Extract the [X, Y] coordinate from the center of the cell holding the provided text.  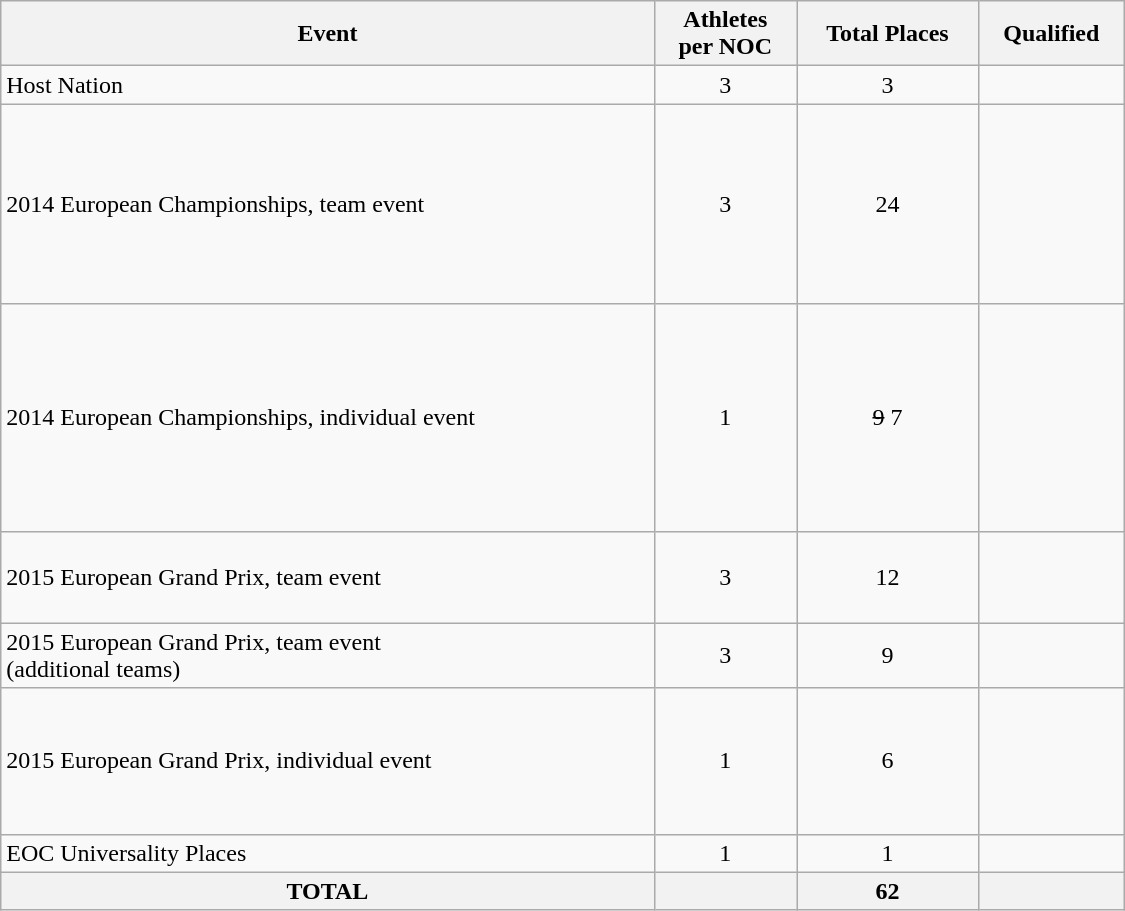
2015 European Grand Prix, team event [328, 577]
2015 European Grand Prix, team event(additional teams) [328, 656]
Host Nation [328, 85]
9 [888, 656]
9 7 [888, 418]
2014 European Championships, team event [328, 204]
Total Places [888, 34]
TOTAL [328, 891]
Event [328, 34]
EOC Universality Places [328, 853]
Qualified [1051, 34]
62 [888, 891]
2014 European Championships, individual event [328, 418]
24 [888, 204]
6 [888, 761]
Athletes per NOC [725, 34]
12 [888, 577]
2015 European Grand Prix, individual event [328, 761]
